Identify which cell holds the provided text, then report its (X, Y) central coordinate. 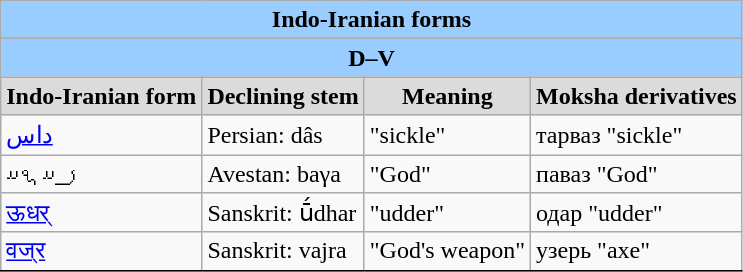
वज्र (102, 251)
D–V (372, 58)
𐬠𐬀𐬖𐬀 (102, 173)
Meaning (447, 96)
Sanskrit: vajra (283, 251)
паваз "God" (637, 173)
"God's weapon" (447, 251)
Indo-Iranian forms (372, 20)
"God" (447, 173)
Persian: dâs (283, 135)
тарваз "sickle" (637, 135)
Declining stem (283, 96)
ऊधर् (102, 213)
одар "udder" (637, 213)
Indo-Iranian form (102, 96)
Avestan: baγa (283, 173)
Moksha derivatives (637, 96)
Sanskrit: ū́dhar (283, 213)
"udder" (447, 213)
"sickle" (447, 135)
داس (102, 135)
узерь "axe" (637, 251)
